Find where the given text appears and provide that cell's center as (X, Y) coordinate. 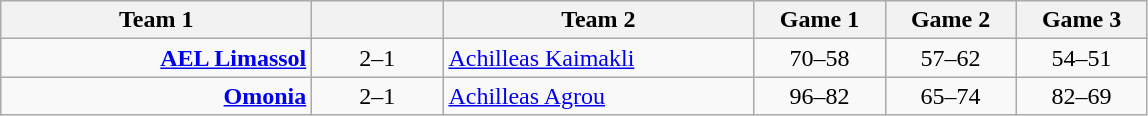
Game 2 (950, 20)
Omonia (156, 96)
Game 3 (1082, 20)
AEL Limassol (156, 58)
65–74 (950, 96)
Achilleas Kaimakli (598, 58)
57–62 (950, 58)
82–69 (1082, 96)
Team 1 (156, 20)
Team 2 (598, 20)
70–58 (820, 58)
54–51 (1082, 58)
96–82 (820, 96)
Game 1 (820, 20)
Achilleas Agrou (598, 96)
